For the text-containing cell, return its midpoint in [X, Y] coordinate format. 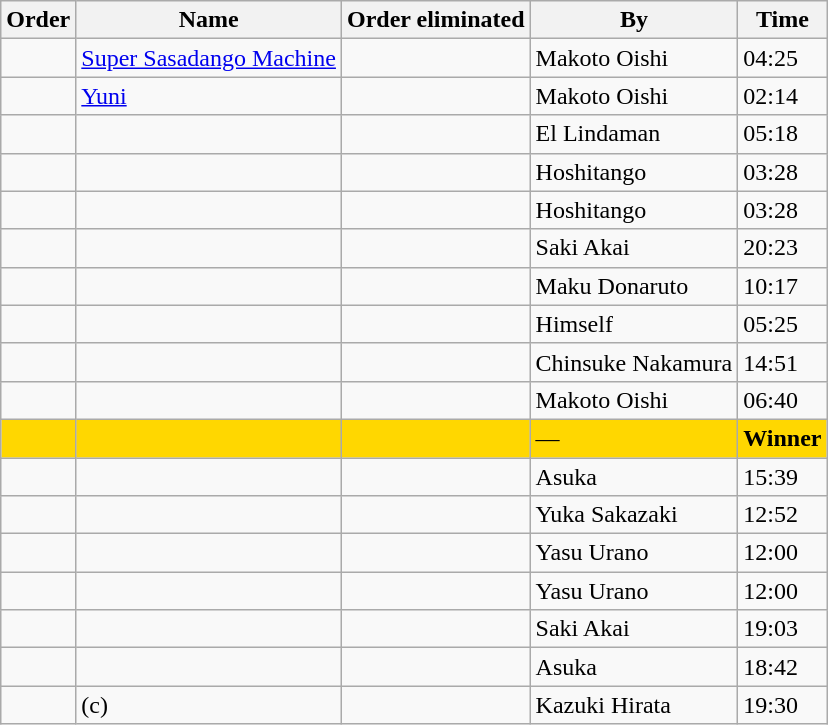
(c) [209, 705]
10:17 [782, 286]
Yuni [209, 96]
Maku Donaruto [634, 286]
05:25 [782, 324]
Himself [634, 324]
Yuka Sakazaki [634, 515]
Winner [782, 438]
05:18 [782, 134]
— [634, 438]
El Lindaman [634, 134]
Time [782, 20]
Order [38, 20]
18:42 [782, 667]
Order eliminated [436, 20]
Kazuki Hirata [634, 705]
19:30 [782, 705]
02:14 [782, 96]
12:52 [782, 515]
04:25 [782, 58]
Super Sasadango Machine [209, 58]
15:39 [782, 477]
Chinsuke Nakamura [634, 362]
06:40 [782, 400]
14:51 [782, 362]
20:23 [782, 248]
Name [209, 20]
By [634, 20]
19:03 [782, 629]
